Provide the (x, y) coordinate of the cell's center where the given text is located.  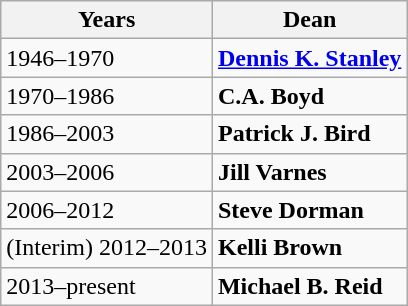
C.A. Boyd (309, 96)
Dean (309, 20)
2006–2012 (107, 210)
Years (107, 20)
2013–present (107, 286)
1986–2003 (107, 134)
Jill Varnes (309, 172)
Michael B. Reid (309, 286)
2003–2006 (107, 172)
Kelli Brown (309, 248)
Patrick J. Bird (309, 134)
Dennis K. Stanley (309, 58)
Steve Dorman (309, 210)
(Interim) 2012–2013 (107, 248)
1946–1970 (107, 58)
1970–1986 (107, 96)
